Identify which cell holds the provided text, then report its [X, Y] central coordinate. 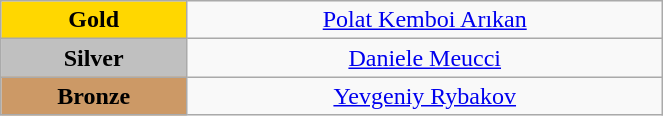
Bronze [94, 96]
Daniele Meucci [425, 58]
Silver [94, 58]
Yevgeniy Rybakov [425, 96]
Gold [94, 20]
Polat Kemboi Arıkan [425, 20]
